Capture the cell that displays the provided text and extract its [X, Y] central coordinate. 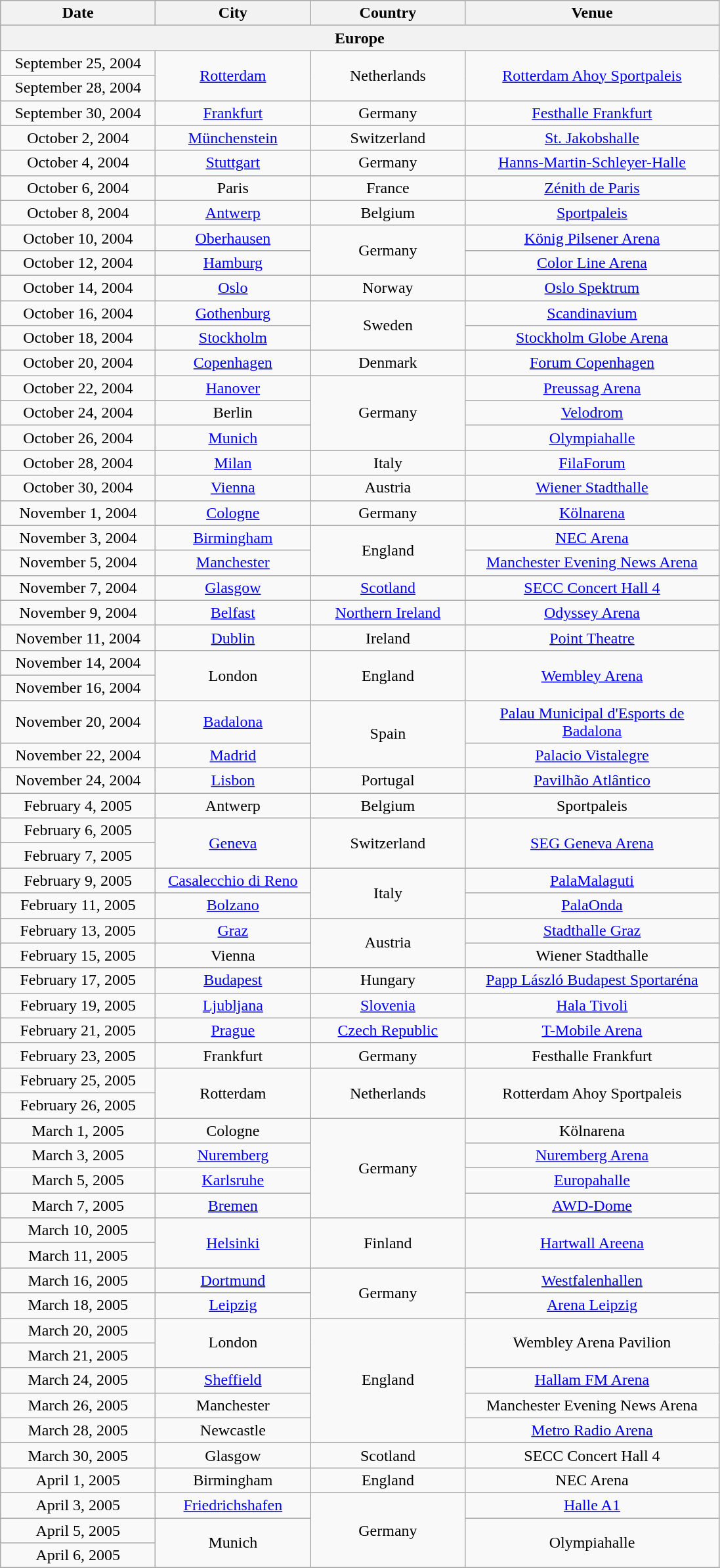
February 17, 2005 [78, 980]
Copenhagen [233, 363]
Portugal [388, 781]
Bremen [233, 1206]
Zénith de Paris [592, 188]
November 14, 2004 [78, 663]
April 3, 2005 [78, 1505]
Ljubljana [233, 1005]
Norway [388, 288]
Hala Tivoli [592, 1005]
Newcastle [233, 1430]
February 11, 2005 [78, 905]
March 18, 2005 [78, 1305]
Palacio Vistalegre [592, 756]
Pavilhão Atlântico [592, 781]
Europahalle [592, 1181]
Badalona [233, 721]
Hallam FM Arena [592, 1380]
February 21, 2005 [78, 1030]
Palau Municipal d'Esports de Badalona [592, 721]
Geneva [233, 843]
Stuttgart [233, 163]
September 25, 2004 [78, 63]
Dortmund [233, 1280]
February 19, 2005 [78, 1005]
February 13, 2005 [78, 930]
AWD-Dome [592, 1206]
Budapest [233, 980]
Hanover [233, 388]
Bolzano [233, 905]
König Pilsener Arena [592, 238]
FilaForum [592, 463]
October 28, 2004 [78, 463]
St. Jakobshalle [592, 138]
October 16, 2004 [78, 313]
Stockholm Globe Arena [592, 338]
April 1, 2005 [78, 1480]
Forum Copenhagen [592, 363]
March 21, 2005 [78, 1355]
March 28, 2005 [78, 1430]
April 6, 2005 [78, 1556]
Czech Republic [388, 1030]
PalaMalaguti [592, 881]
Madrid [233, 756]
Berlin [233, 413]
October 26, 2004 [78, 438]
France [388, 188]
Wembley Arena [592, 675]
March 3, 2005 [78, 1156]
Lisbon [233, 781]
Graz [233, 930]
Papp László Budapest Sportaréna [592, 980]
September 28, 2004 [78, 88]
November 1, 2004 [78, 513]
March 10, 2005 [78, 1230]
November 20, 2004 [78, 721]
February 15, 2005 [78, 955]
March 11, 2005 [78, 1255]
November 11, 2004 [78, 638]
Westfalenhallen [592, 1280]
Münchenstein [233, 138]
Odyssey Arena [592, 613]
Oberhausen [233, 238]
Finland [388, 1243]
October 14, 2004 [78, 288]
Milan [233, 463]
Sweden [388, 326]
Preussag Arena [592, 388]
September 30, 2004 [78, 113]
PalaOnda [592, 905]
October 18, 2004 [78, 338]
Karlsruhe [233, 1181]
November 22, 2004 [78, 756]
Dublin [233, 638]
Europe [360, 38]
Metro Radio Arena [592, 1430]
Velodrom [592, 413]
February 6, 2005 [78, 831]
Hanns-Martin-Schleyer-Halle [592, 163]
March 1, 2005 [78, 1130]
Prague [233, 1030]
Wembley Arena Pavilion [592, 1343]
March 26, 2005 [78, 1405]
Slovenia [388, 1005]
October 30, 2004 [78, 488]
Gothenburg [233, 313]
October 6, 2004 [78, 188]
City [233, 13]
Nuremberg [233, 1156]
Country [388, 13]
Stockholm [233, 338]
April 5, 2005 [78, 1531]
Nuremberg Arena [592, 1156]
March 24, 2005 [78, 1380]
November 9, 2004 [78, 613]
October 22, 2004 [78, 388]
Oslo Spektrum [592, 288]
Point Theatre [592, 638]
Spain [388, 734]
Hungary [388, 980]
October 8, 2004 [78, 213]
Scandinavium [592, 313]
Color Line Arena [592, 263]
Casalecchio di Reno [233, 881]
Stadthalle Graz [592, 930]
November 5, 2004 [78, 563]
Helsinki [233, 1243]
October 2, 2004 [78, 138]
Ireland [388, 638]
Friedrichshafen [233, 1505]
Arena Leipzig [592, 1305]
Halle A1 [592, 1505]
Hamburg [233, 263]
February 9, 2005 [78, 881]
March 16, 2005 [78, 1280]
March 30, 2005 [78, 1455]
February 26, 2005 [78, 1105]
SEG Geneva Arena [592, 843]
Date [78, 13]
February 23, 2005 [78, 1055]
October 4, 2004 [78, 163]
October 12, 2004 [78, 263]
October 20, 2004 [78, 363]
Hartwall Areena [592, 1243]
November 16, 2004 [78, 687]
T-Mobile Arena [592, 1030]
March 20, 2005 [78, 1330]
November 24, 2004 [78, 781]
March 7, 2005 [78, 1206]
March 5, 2005 [78, 1181]
Northern Ireland [388, 613]
February 4, 2005 [78, 806]
Sheffield [233, 1380]
February 7, 2005 [78, 856]
Belfast [233, 613]
October 10, 2004 [78, 238]
Paris [233, 188]
Denmark [388, 363]
November 7, 2004 [78, 588]
Leipzig [233, 1305]
Venue [592, 13]
Oslo [233, 288]
November 3, 2004 [78, 538]
February 25, 2005 [78, 1080]
October 24, 2004 [78, 413]
